Return (X, Y) of the center of cell containing provided text 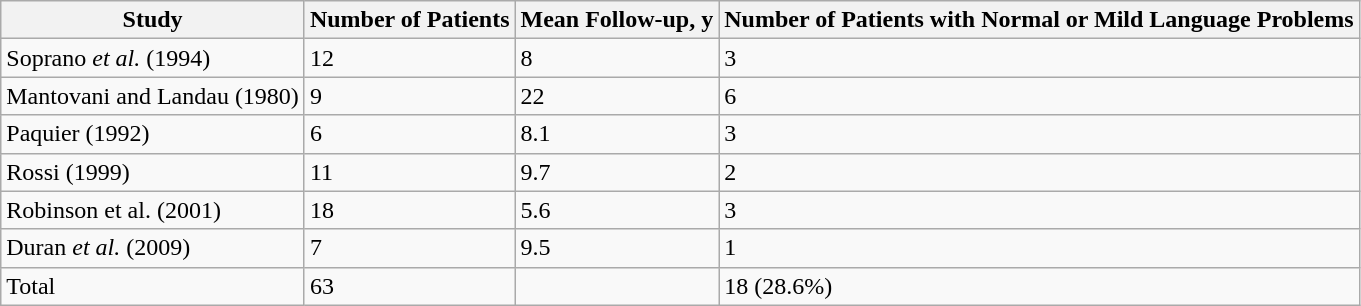
5.6 (617, 210)
Soprano et al. (1994) (153, 58)
Duran et al. (2009) (153, 248)
Paquier (1992) (153, 134)
8.1 (617, 134)
Total (153, 286)
1 (1039, 248)
12 (410, 58)
Study (153, 20)
18 (410, 210)
9 (410, 96)
Number of Patients (410, 20)
Number of Patients with Normal or Mild Language Problems (1039, 20)
2 (1039, 172)
7 (410, 248)
22 (617, 96)
Mantovani and Landau (1980) (153, 96)
Rossi (1999) (153, 172)
63 (410, 286)
8 (617, 58)
9.7 (617, 172)
9.5 (617, 248)
11 (410, 172)
Robinson et al. (2001) (153, 210)
18 (28.6%) (1039, 286)
Mean Follow-up, y (617, 20)
